Capture the cell that displays the provided text and extract its [X, Y] central coordinate. 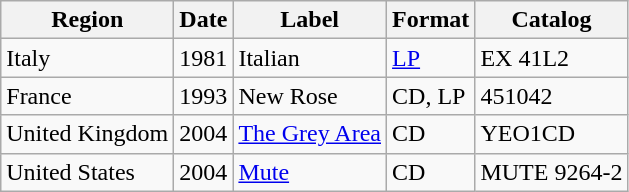
Format [431, 20]
Date [204, 20]
The Grey Area [310, 134]
Italy [88, 58]
Region [88, 20]
451042 [552, 96]
YEO1CD [552, 134]
Catalog [552, 20]
LP [431, 58]
Italian [310, 58]
1981 [204, 58]
United States [88, 172]
MUTE 9264-2 [552, 172]
CD, LP [431, 96]
1993 [204, 96]
Mute [310, 172]
France [88, 96]
New Rose [310, 96]
EX 41L2 [552, 58]
United Kingdom [88, 134]
Label [310, 20]
